From the cell containing the given text, extract its center point as [X, Y] coordinate. 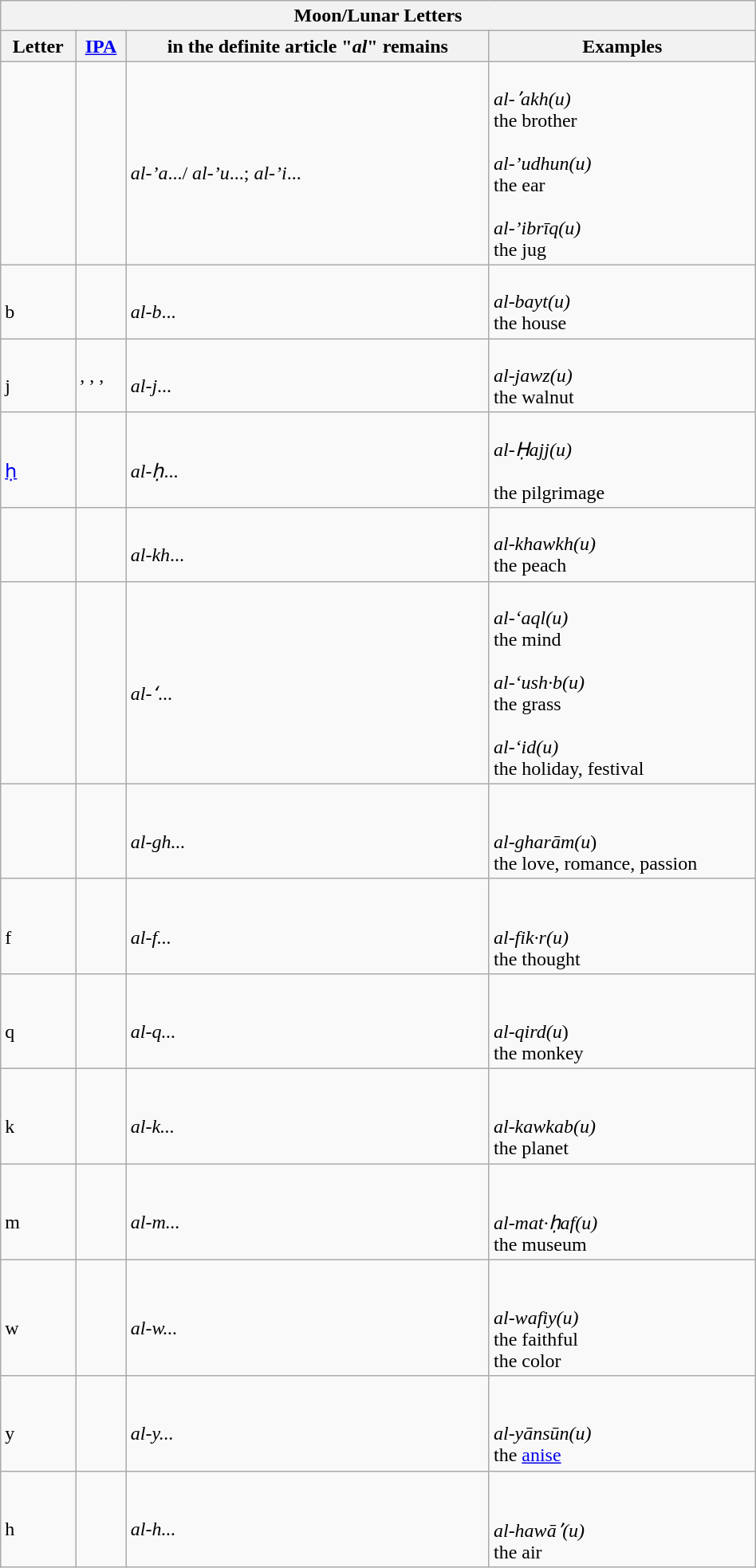
al-f... [308, 926]
al-‘aql(u) the mindal-‘ush·b(u) the grassal-‘id(u) the holiday, festival [622, 682]
, , , [100, 375]
al-m... [308, 1212]
q [38, 1020]
w [38, 1318]
al-wafiy(u) the faithful the color [622, 1318]
Examples [622, 46]
al-b... [308, 301]
al-kh... [308, 544]
al-h... [308, 1519]
y [38, 1424]
al-qird(u) the monkey [622, 1020]
al-q... [308, 1020]
al-jawz(u) the walnut [622, 375]
al-mat·ḥaf(u) the museum [622, 1212]
al-ʻ... [308, 682]
IPA [100, 46]
al-k... [308, 1116]
al-ʼakh(u) the brotheral-’udhun(u) the earal-’ibrīq(u) the jug [622, 163]
b [38, 301]
m [38, 1212]
al-yānsūn(u) the anise [622, 1424]
al-w... [308, 1318]
al-fik·r(u) the thought [622, 926]
ḥ [38, 461]
Letter [38, 46]
al-j... [308, 375]
al-Ḥajj(u) the pilgrimage [622, 461]
al-gh... [308, 831]
al-kawkab(u) the planet [622, 1116]
f [38, 926]
al-bayt(u) the house [622, 301]
Moon/Lunar Letters [378, 16]
al-gharām(u) the love, romance, passion [622, 831]
al-y... [308, 1424]
al-hawāʼ(u) the air [622, 1519]
al-khawkh(u) the peach [622, 544]
j [38, 375]
al-’a.../ al-’u...; al-’i... [308, 163]
k [38, 1116]
in the definite article "al" remains [308, 46]
h [38, 1519]
al-ḥ... [308, 461]
